Determine the [X, Y] coordinate at the center of the cell enclosing the given text.  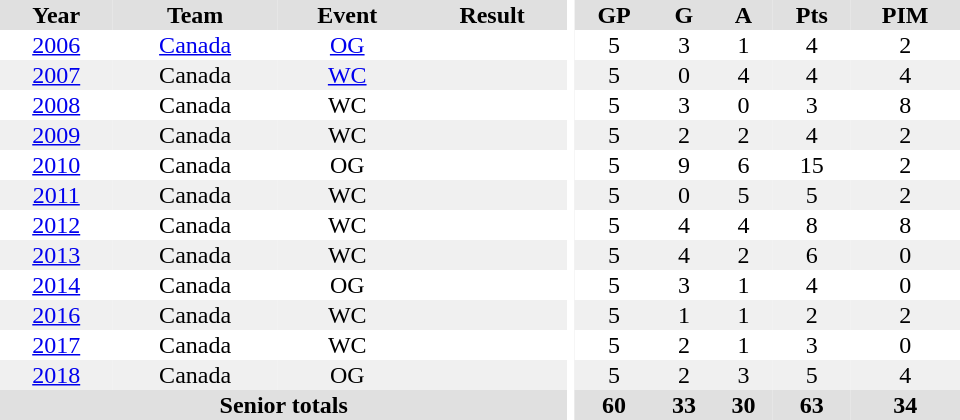
2009 [56, 135]
2011 [56, 195]
2016 [56, 315]
30 [744, 405]
2017 [56, 345]
33 [684, 405]
34 [905, 405]
2006 [56, 45]
2018 [56, 375]
Pts [812, 15]
60 [614, 405]
9 [684, 165]
2012 [56, 225]
2007 [56, 75]
Year [56, 15]
2008 [56, 105]
G [684, 15]
A [744, 15]
PIM [905, 15]
63 [812, 405]
Senior totals [284, 405]
2013 [56, 255]
GP [614, 15]
Result [492, 15]
Event [348, 15]
2010 [56, 165]
15 [812, 165]
Team [194, 15]
2014 [56, 285]
